Pinpoint the cell where the given text exists, returning its [X, Y] midpoint coordinate. 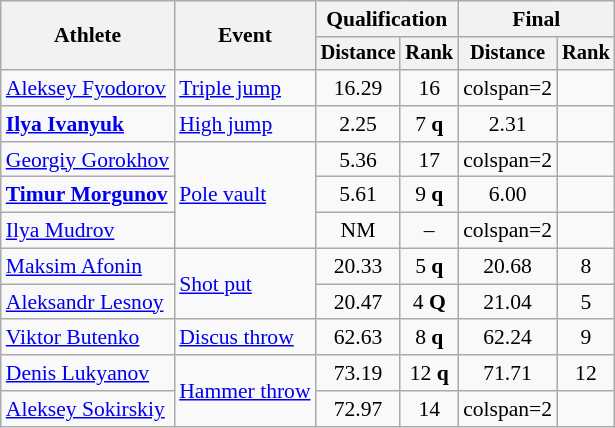
2.31 [508, 124]
73.19 [358, 373]
2.25 [358, 124]
Hammer throw [244, 390]
5 [586, 302]
16.29 [358, 88]
Aleksey Sokirskiy [88, 409]
Athlete [88, 36]
Event [244, 36]
Aleksandr Lesnoy [88, 302]
High jump [244, 124]
5.61 [358, 195]
Discus throw [244, 338]
20.68 [508, 267]
Timur Morgunov [88, 195]
6.00 [508, 195]
62.24 [508, 338]
16 [429, 88]
9 [586, 338]
Pole vault [244, 196]
Ilya Mudrov [88, 231]
Shot put [244, 284]
Maksim Afonin [88, 267]
72.97 [358, 409]
NM [358, 231]
8 [586, 267]
14 [429, 409]
20.47 [358, 302]
5 q [429, 267]
Qualification [387, 19]
Final [536, 19]
Ilya Ivanyuk [88, 124]
20.33 [358, 267]
17 [429, 160]
62.63 [358, 338]
Denis Lukyanov [88, 373]
12 [586, 373]
8 q [429, 338]
9 q [429, 195]
Triple jump [244, 88]
71.71 [508, 373]
Viktor Butenko [88, 338]
Georgiy Gorokhov [88, 160]
12 q [429, 373]
7 q [429, 124]
4 Q [429, 302]
21.04 [508, 302]
5.36 [358, 160]
Aleksey Fyodorov [88, 88]
– [429, 231]
